Find where the given text appears and provide that cell's center as [x, y] coordinate. 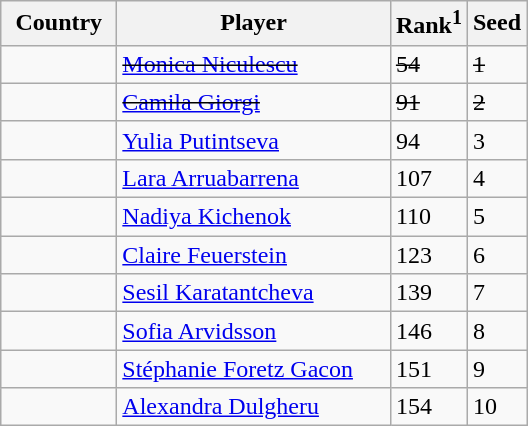
7 [496, 293]
Player [254, 24]
2 [496, 102]
Monica Niculescu [254, 64]
8 [496, 331]
146 [428, 331]
Sofia Arvidsson [254, 331]
154 [428, 407]
10 [496, 407]
110 [428, 217]
Sesil Karatantcheva [254, 293]
123 [428, 255]
Seed [496, 24]
Lara Arruabarrena [254, 178]
Camila Giorgi [254, 102]
94 [428, 140]
3 [496, 140]
Country [59, 24]
Claire Feuerstein [254, 255]
91 [428, 102]
Yulia Putintseva [254, 140]
1 [496, 64]
Alexandra Dulgheru [254, 407]
Stéphanie Foretz Gacon [254, 369]
139 [428, 293]
5 [496, 217]
107 [428, 178]
4 [496, 178]
54 [428, 64]
9 [496, 369]
6 [496, 255]
Nadiya Kichenok [254, 217]
Rank1 [428, 24]
151 [428, 369]
